Extract the [X, Y] coordinate from the center of the cell holding the provided text.  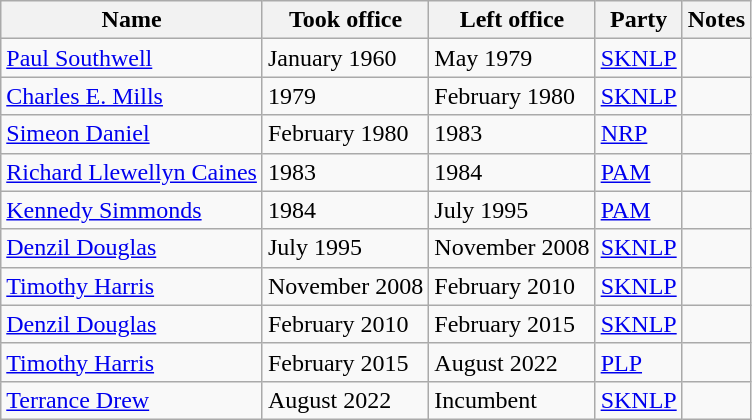
Kennedy Simmonds [132, 210]
Simeon Daniel [132, 134]
Paul Southwell [132, 58]
May 1979 [512, 58]
Took office [345, 20]
Charles E. Mills [132, 96]
NRP [638, 134]
January 1960 [345, 58]
Party [638, 20]
1979 [345, 96]
Name [132, 20]
Terrance Drew [132, 400]
Incumbent [512, 400]
Richard Llewellyn Caines [132, 172]
PLP [638, 362]
Notes [716, 20]
Left office [512, 20]
